Scan for the cell matching the given text and deliver its [X, Y] coordinate at center. 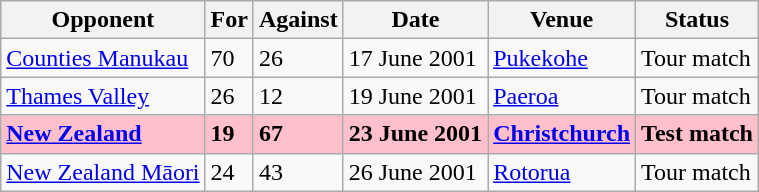
Venue [562, 20]
23 June 2001 [415, 134]
Thames Valley [103, 96]
Pukekohe [562, 58]
Opponent [103, 20]
Status [698, 20]
70 [229, 58]
Paeroa [562, 96]
Date [415, 20]
New Zealand Māori [103, 172]
26 June 2001 [415, 172]
Counties Manukau [103, 58]
For [229, 20]
19 June 2001 [415, 96]
Rotorua [562, 172]
New Zealand [103, 134]
67 [298, 134]
Test match [698, 134]
24 [229, 172]
12 [298, 96]
43 [298, 172]
Against [298, 20]
17 June 2001 [415, 58]
Christchurch [562, 134]
19 [229, 134]
